From the cell containing the given text, extract its center point as (X, Y) coordinate. 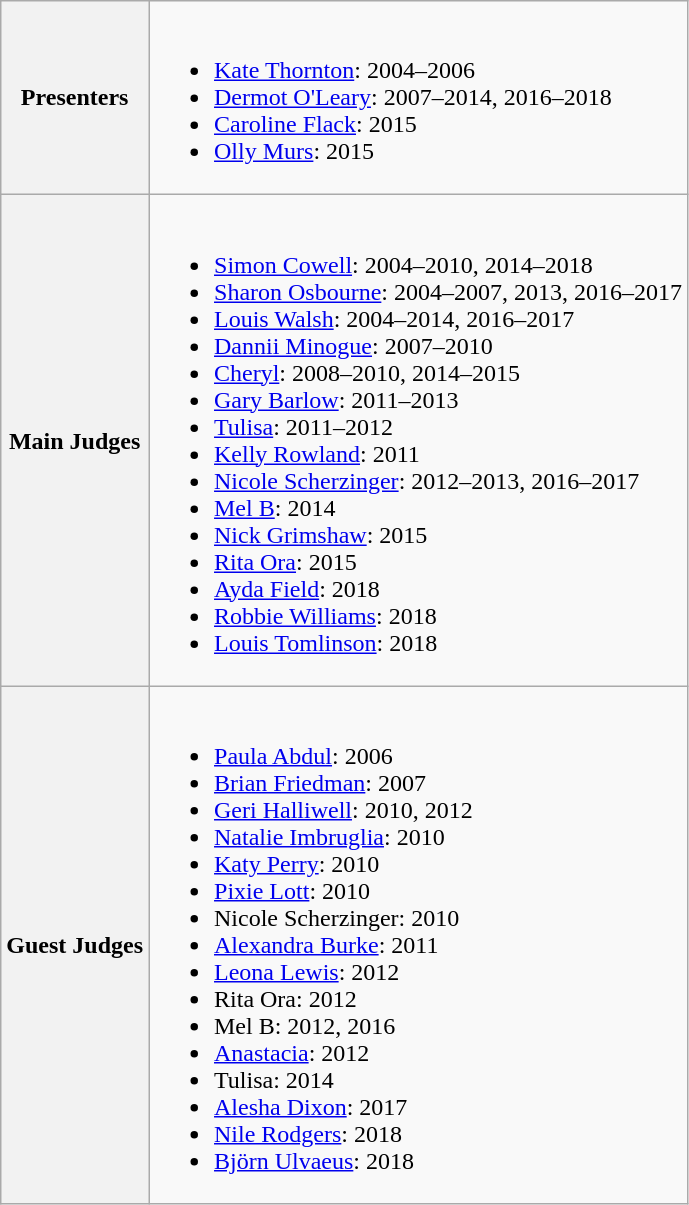
Presenters (75, 98)
Guest Judges (75, 945)
Main Judges (75, 440)
Kate Thornton: 2004–2006Dermot O'Leary: 2007–2014, 2016–2018Caroline Flack: 2015Olly Murs: 2015 (418, 98)
